Identify which cell holds the provided text, then report its (x, y) central coordinate. 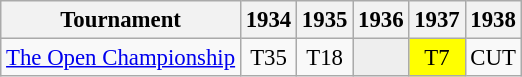
CUT (493, 58)
1936 (381, 20)
1935 (325, 20)
The Open Championship (121, 58)
1937 (437, 20)
T35 (268, 58)
T18 (325, 58)
T7 (437, 58)
1938 (493, 20)
1934 (268, 20)
Tournament (121, 20)
